Scan for the cell matching the given text and deliver its (X, Y) coordinate at center. 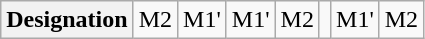
Designation (67, 20)
